For the text-containing cell, return its midpoint in (x, y) coordinate format. 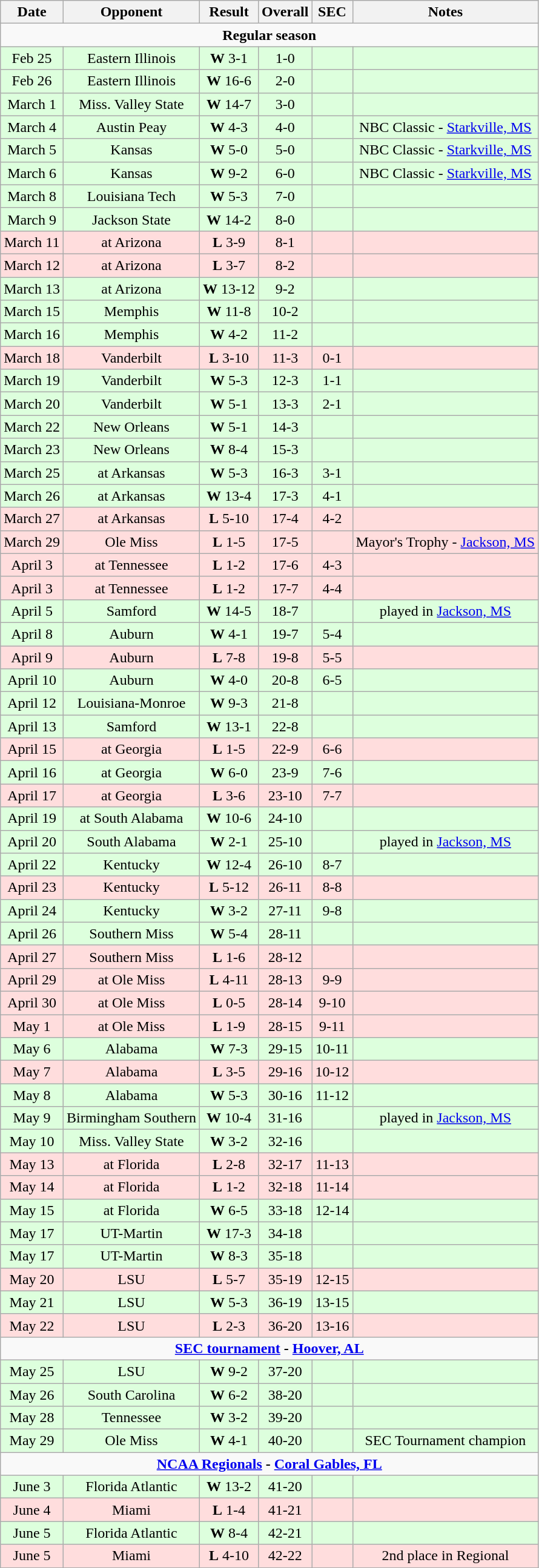
May 21 (32, 1302)
Birmingham Southern (131, 1118)
L 4-10 (229, 1556)
5-4 (332, 634)
at South Alabama (131, 819)
April 24 (32, 911)
19-7 (285, 634)
W 2-1 (229, 842)
4-0 (285, 127)
W 13-12 (229, 289)
L 3-6 (229, 796)
37-20 (285, 1371)
25-10 (285, 842)
June 4 (32, 1510)
W 8-3 (229, 1256)
May 25 (32, 1371)
W 16-6 (229, 81)
March 25 (32, 473)
17-6 (285, 565)
April 10 (32, 680)
11-2 (285, 335)
33-18 (285, 1210)
29-16 (285, 1072)
March 1 (32, 104)
SEC Tournament champion (446, 1441)
March 22 (32, 427)
35-19 (285, 1279)
W 17-3 (229, 1233)
28-11 (285, 934)
32-17 (285, 1164)
June 3 (32, 1487)
March 23 (32, 450)
L 3-7 (229, 265)
36-19 (285, 1302)
W 14-5 (229, 611)
May 1 (32, 1026)
March 13 (32, 289)
40-20 (285, 1441)
28-15 (285, 1026)
10-2 (285, 312)
28-14 (285, 1003)
8-0 (285, 219)
7-7 (332, 796)
8-8 (332, 888)
L 1-9 (229, 1026)
W 13-2 (229, 1487)
23-10 (285, 796)
13-15 (332, 1302)
6-0 (285, 173)
South Carolina (131, 1394)
L 5-7 (229, 1279)
May 6 (32, 1049)
31-16 (285, 1118)
28-13 (285, 980)
W 14-7 (229, 104)
12-3 (285, 381)
3-0 (285, 104)
17-4 (285, 519)
Louisiana Tech (131, 196)
Result (229, 12)
May 26 (32, 1394)
L 1-6 (229, 957)
11-13 (332, 1164)
4-4 (332, 588)
May 10 (32, 1141)
March 16 (32, 335)
12-14 (332, 1210)
May 9 (32, 1118)
0-1 (332, 358)
April 29 (32, 980)
Jackson State (131, 219)
5-5 (332, 657)
April 19 (32, 819)
April 17 (32, 796)
W 13-1 (229, 726)
April 15 (32, 749)
SEC tournament - Hoover, AL (269, 1348)
13-16 (332, 1325)
Feb 25 (32, 58)
9-2 (285, 289)
L 2-8 (229, 1164)
March 26 (32, 496)
8-7 (332, 865)
Tennessee (131, 1418)
W 5-4 (229, 934)
W 12-4 (229, 865)
March 19 (32, 381)
L 1-4 (229, 1510)
16-3 (285, 473)
26-11 (285, 888)
W 4-2 (229, 335)
6-6 (332, 749)
March 29 (32, 542)
May 7 (32, 1072)
March 5 (32, 150)
17-7 (285, 588)
April 9 (32, 657)
8-1 (285, 242)
March 9 (32, 219)
3-1 (332, 473)
South Alabama (131, 842)
April 5 (32, 611)
36-20 (285, 1325)
6-5 (332, 680)
17-5 (285, 542)
11-3 (285, 358)
May 28 (32, 1418)
34-18 (285, 1233)
2nd place in Regional (446, 1556)
29-15 (285, 1049)
7-0 (285, 196)
April 23 (32, 888)
W 7-3 (229, 1049)
April 13 (32, 726)
L 5-10 (229, 519)
L 2-3 (229, 1325)
March 15 (32, 312)
11-12 (332, 1095)
May 20 (32, 1279)
L 5-12 (229, 888)
W 4-3 (229, 127)
W 6-0 (229, 772)
4-1 (332, 496)
April 8 (32, 634)
32-16 (285, 1141)
Louisiana-Monroe (131, 703)
L 3-9 (229, 242)
Mayor's Trophy - Jackson, MS (446, 542)
27-11 (285, 911)
41-21 (285, 1510)
April 12 (32, 703)
23-9 (285, 772)
22-8 (285, 726)
W 10-6 (229, 819)
9-8 (332, 911)
W 5-0 (229, 150)
17-3 (285, 496)
5-0 (285, 150)
Feb 26 (32, 81)
4-3 (332, 565)
April 30 (32, 1003)
35-18 (285, 1256)
W 4-0 (229, 680)
24-10 (285, 819)
March 20 (32, 404)
May 8 (32, 1095)
Opponent (131, 12)
13-3 (285, 404)
Overall (285, 12)
10-12 (332, 1072)
Notes (446, 12)
11-14 (332, 1187)
April 26 (32, 934)
May 29 (32, 1441)
May 15 (32, 1210)
W 9-3 (229, 703)
W 11-8 (229, 312)
39-20 (285, 1418)
28-12 (285, 957)
L 3-5 (229, 1072)
W 3-1 (229, 58)
April 22 (32, 865)
30-16 (285, 1095)
L 4-11 (229, 980)
14-3 (285, 427)
May 22 (32, 1325)
March 12 (32, 265)
32-18 (285, 1187)
1-1 (332, 381)
Date (32, 12)
L 3-10 (229, 358)
38-20 (285, 1394)
March 18 (32, 358)
April 20 (32, 842)
L 7-8 (229, 657)
9-11 (332, 1026)
L 0-5 (229, 1003)
8-2 (285, 265)
March 6 (32, 173)
9-9 (332, 980)
W 6-2 (229, 1394)
1-0 (285, 58)
12-15 (332, 1279)
18-7 (285, 611)
21-8 (285, 703)
April 16 (32, 772)
9-10 (332, 1003)
NCAA Regionals - Coral Gables, FL (269, 1464)
April 27 (32, 957)
Austin Peay (131, 127)
42-22 (285, 1556)
March 11 (32, 242)
2-1 (332, 404)
19-8 (285, 657)
March 4 (32, 127)
42-21 (285, 1533)
SEC (332, 12)
22-9 (285, 749)
Regular season (269, 35)
W 13-4 (229, 496)
7-6 (332, 772)
26-10 (285, 865)
W 6-5 (229, 1210)
W 14-2 (229, 219)
May 14 (32, 1187)
20-8 (285, 680)
41-20 (285, 1487)
March 8 (32, 196)
March 27 (32, 519)
2-0 (285, 81)
May 13 (32, 1164)
W 10-4 (229, 1118)
15-3 (285, 450)
10-11 (332, 1049)
4-2 (332, 519)
